For the text-containing cell, return its midpoint in [X, Y] coordinate format. 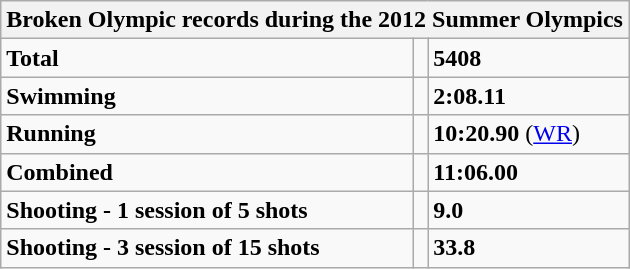
Running [208, 134]
9.0 [528, 210]
Shooting - 1 session of 5 shots [208, 210]
5408 [528, 58]
2:08.11 [528, 96]
Broken Olympic records during the 2012 Summer Olympics [315, 20]
11:06.00 [528, 172]
10:20.90 (WR) [528, 134]
Combined [208, 172]
Total [208, 58]
33.8 [528, 248]
Swimming [208, 96]
Shooting - 3 session of 15 shots [208, 248]
